Return [x, y] of the center of cell containing provided text 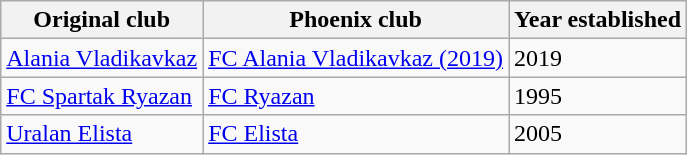
Uralan Elista [102, 134]
Original club [102, 20]
Phoenix club [356, 20]
FC Alania Vladikavkaz (2019) [356, 58]
Alania Vladikavkaz [102, 58]
FC Elista [356, 134]
2019 [598, 58]
Year established [598, 20]
FC Ryazan [356, 96]
FC Spartak Ryazan [102, 96]
1995 [598, 96]
2005 [598, 134]
